Find where the given text appears and provide that cell's center as [x, y] coordinate. 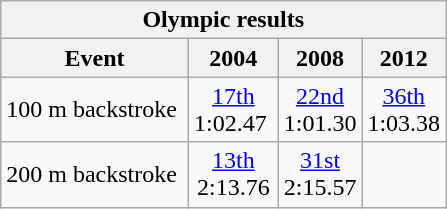
2004 [233, 58]
13th2:13.76 [233, 174]
2012 [404, 58]
Olympic results [224, 20]
2008 [320, 58]
31st2:15.57 [320, 174]
22nd1:01.30 [320, 110]
17th1:02.47 [233, 110]
200 m backstroke [95, 174]
Event [95, 58]
100 m backstroke [95, 110]
36th1:03.38 [404, 110]
